Identify which cell holds the provided text, then report its (X, Y) central coordinate. 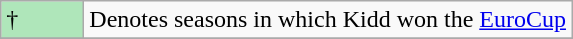
† (42, 20)
Denotes seasons in which Kidd won the EuroCup (328, 20)
